Capture the cell that displays the provided text and extract its (x, y) central coordinate. 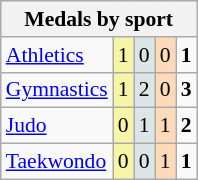
Judo (57, 126)
3 (186, 90)
Gymnastics (57, 90)
Taekwondo (57, 162)
Medals by sport (99, 19)
Athletics (57, 55)
